Search for the cell housing the specified text and yield its [x, y] center coordinate. 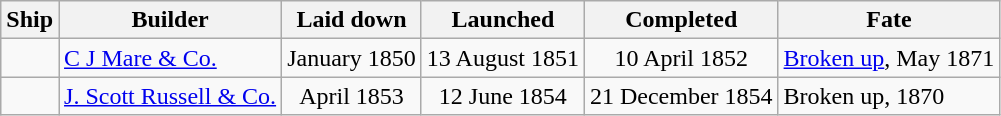
January 1850 [352, 58]
Laid down [352, 20]
21 December 1854 [681, 96]
J. Scott Russell & Co. [170, 96]
Fate [889, 20]
12 June 1854 [502, 96]
Builder [170, 20]
Broken up, May 1871 [889, 58]
13 August 1851 [502, 58]
C J Mare & Co. [170, 58]
Launched [502, 20]
Ship [30, 20]
Broken up, 1870 [889, 96]
10 April 1852 [681, 58]
April 1853 [352, 96]
Completed [681, 20]
